Extract the [X, Y] coordinate from the center of the cell holding the provided text.  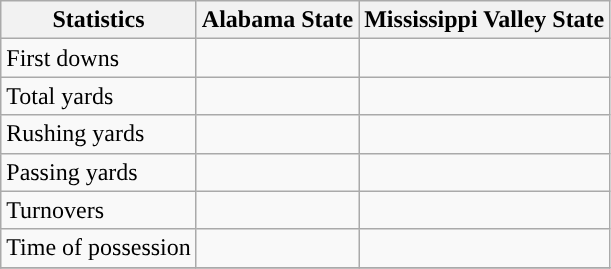
Turnovers [99, 210]
Rushing yards [99, 134]
Mississippi Valley State [484, 20]
Total yards [99, 96]
Time of possession [99, 248]
Passing yards [99, 172]
First downs [99, 58]
Statistics [99, 20]
Alabama State [277, 20]
